Output the [X, Y] coordinate of the center of the cell containing the given text.  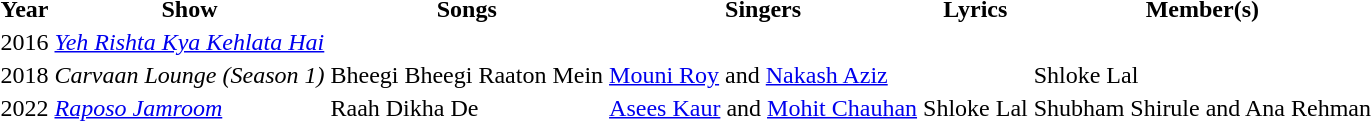
Carvaan Lounge (Season 1) [190, 75]
Bheegi Bheegi Raaton Mein [467, 75]
Mouni Roy and Nakash Aziz [764, 75]
Yeh Rishta Kya Kehlata Hai [190, 42]
